Determine the [x, y] coordinate at the center of the cell enclosing the given text.  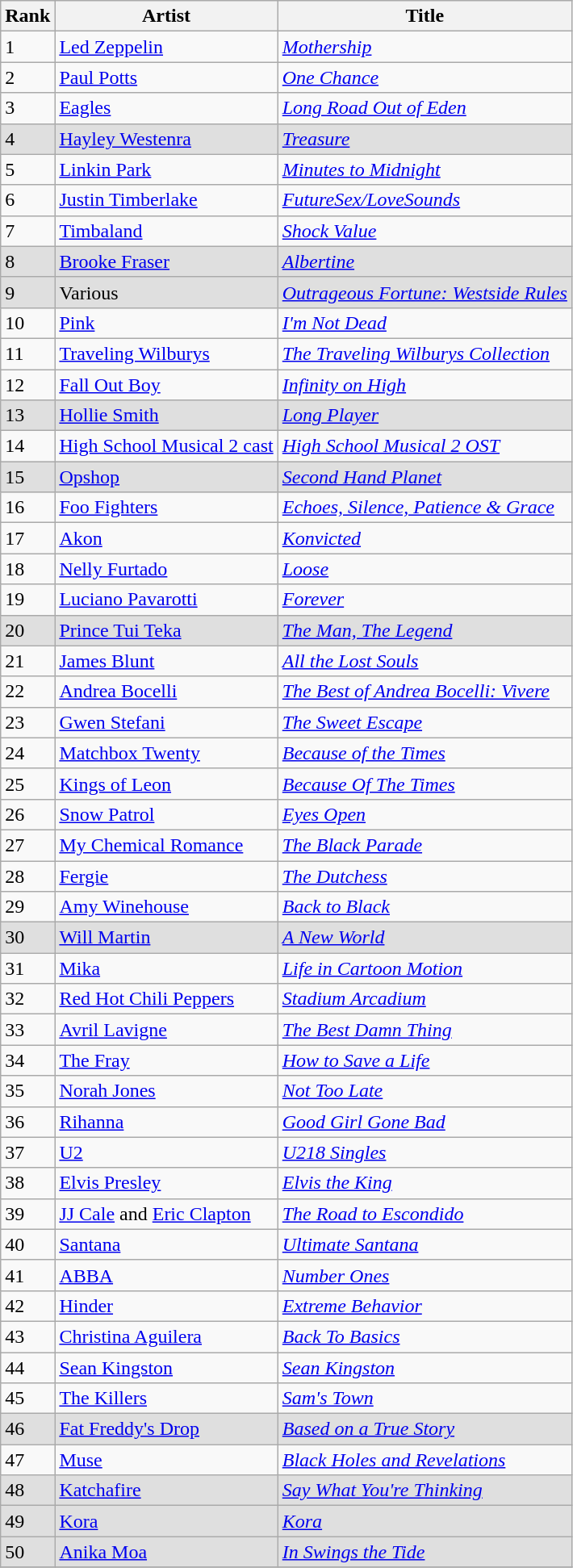
31 [27, 968]
The Best Damn Thing [425, 1030]
Timbaland [166, 231]
Good Girl Gone Bad [425, 1122]
14 [27, 446]
7 [27, 231]
Konvicted [425, 538]
All the Lost Souls [425, 661]
Eyes Open [425, 814]
Back to Black [425, 907]
20 [27, 630]
Treasure [425, 139]
33 [27, 1030]
High School Musical 2 OST [425, 446]
In Swings the Tide [425, 1552]
Muse [166, 1460]
Foo Fighters [166, 508]
5 [27, 169]
The Sweet Escape [425, 722]
U218 Singles [425, 1152]
26 [27, 814]
Elvis the King [425, 1183]
32 [27, 999]
Number Ones [425, 1275]
Andrea Bocelli [166, 692]
Elvis Presley [166, 1183]
47 [27, 1460]
13 [27, 416]
43 [27, 1336]
The Traveling Wilburys Collection [425, 353]
Based on a True Story [425, 1429]
The Road to Escondido [425, 1214]
48 [27, 1491]
A New World [425, 938]
I'm Not Dead [425, 323]
28 [27, 876]
1 [27, 47]
27 [27, 845]
Forever [425, 600]
Katchafire [166, 1491]
37 [27, 1152]
40 [27, 1244]
Long Player [425, 416]
4 [27, 139]
Led Zeppelin [166, 47]
45 [27, 1399]
Gwen Stefani [166, 722]
6 [27, 200]
36 [27, 1122]
Outrageous Fortune: Westside Rules [425, 292]
Rank [27, 16]
Ultimate Santana [425, 1244]
18 [27, 569]
The Dutchess [425, 876]
3 [27, 108]
2 [27, 77]
29 [27, 907]
Nelly Furtado [166, 569]
Minutes to Midnight [425, 169]
Rihanna [166, 1122]
Not Too Late [425, 1091]
Anika Moa [166, 1552]
Eagles [166, 108]
Christina Aguilera [166, 1336]
JJ Cale and Eric Clapton [166, 1214]
Long Road Out of Eden [425, 108]
The Fray [166, 1060]
30 [27, 938]
Shock Value [425, 231]
Because Of The Times [425, 784]
High School Musical 2 cast [166, 446]
Linkin Park [166, 169]
Luciano Pavarotti [166, 600]
Mika [166, 968]
One Chance [425, 77]
10 [27, 323]
Infinity on High [425, 385]
The Killers [166, 1399]
Title [425, 16]
8 [27, 261]
42 [27, 1306]
Mothership [425, 47]
Fall Out Boy [166, 385]
Snow Patrol [166, 814]
The Black Parade [425, 845]
Back To Basics [425, 1336]
Black Holes and Revelations [425, 1460]
Echoes, Silence, Patience & Grace [425, 508]
Stadium Arcadium [425, 999]
9 [27, 292]
25 [27, 784]
Will Martin [166, 938]
U2 [166, 1152]
Santana [166, 1244]
Fergie [166, 876]
Matchbox Twenty [166, 753]
39 [27, 1214]
19 [27, 600]
15 [27, 477]
41 [27, 1275]
Kings of Leon [166, 784]
11 [27, 353]
34 [27, 1060]
How to Save a Life [425, 1060]
Loose [425, 569]
Life in Cartoon Motion [425, 968]
My Chemical Romance [166, 845]
Traveling Wilburys [166, 353]
Hinder [166, 1306]
44 [27, 1368]
FutureSex/LoveSounds [425, 200]
The Man, The Legend [425, 630]
16 [27, 508]
17 [27, 538]
Hollie Smith [166, 416]
Norah Jones [166, 1091]
Because of the Times [425, 753]
Albertine [425, 261]
24 [27, 753]
The Best of Andrea Bocelli: Vivere [425, 692]
Say What You're Thinking [425, 1491]
Pink [166, 323]
Opshop [166, 477]
James Blunt [166, 661]
Akon [166, 538]
12 [27, 385]
50 [27, 1552]
46 [27, 1429]
Fat Freddy's Drop [166, 1429]
Red Hot Chili Peppers [166, 999]
Justin Timberlake [166, 200]
Hayley Westenra [166, 139]
Prince Tui Teka [166, 630]
Extreme Behavior [425, 1306]
Paul Potts [166, 77]
Second Hand Planet [425, 477]
Avril Lavigne [166, 1030]
23 [27, 722]
38 [27, 1183]
21 [27, 661]
Sam's Town [425, 1399]
35 [27, 1091]
ABBA [166, 1275]
Brooke Fraser [166, 261]
22 [27, 692]
49 [27, 1521]
Amy Winehouse [166, 907]
Artist [166, 16]
Various [166, 292]
